Search for the cell housing the specified text and yield its (X, Y) center coordinate. 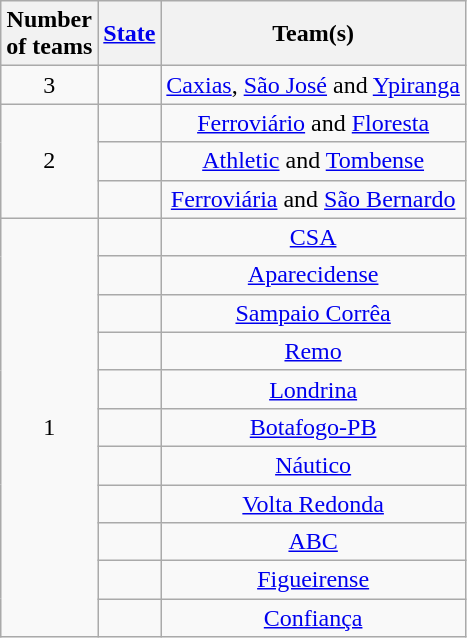
1 (50, 428)
2 (50, 161)
Volta Redonda (314, 503)
State (130, 34)
CSA (314, 237)
Náutico (314, 465)
Figueirense (314, 580)
Sampaio Corrêa (314, 313)
Botafogo-PB (314, 427)
Athletic and Tombense (314, 161)
Remo (314, 351)
3 (50, 85)
Caxias, São José and Ypiranga (314, 85)
Ferroviária and São Bernardo (314, 199)
ABC (314, 542)
Londrina (314, 389)
Aparecidense (314, 275)
Team(s) (314, 34)
Ferroviário and Floresta (314, 123)
Confiança (314, 618)
Numberof teams (50, 34)
